Pinpoint the cell where the given text exists, returning its (x, y) midpoint coordinate. 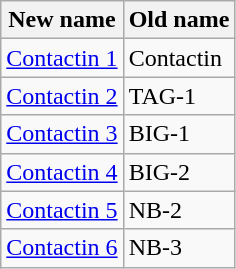
Contactin (179, 58)
Contactin 6 (62, 248)
Old name (179, 20)
TAG-1 (179, 96)
Contactin 2 (62, 96)
NB-3 (179, 248)
BIG-1 (179, 134)
BIG-2 (179, 172)
Contactin 4 (62, 172)
New name (62, 20)
NB-2 (179, 210)
Contactin 5 (62, 210)
Contactin 1 (62, 58)
Contactin 3 (62, 134)
